Provide the (X, Y) coordinate of the cell's center where the given text is located.  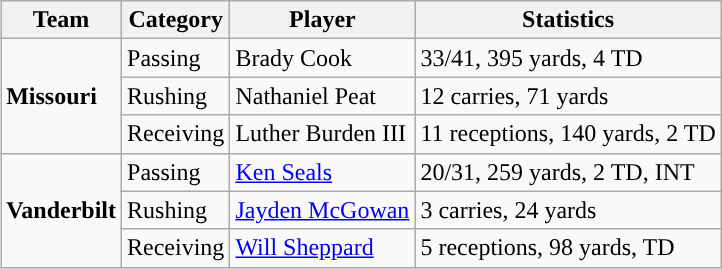
Statistics (568, 20)
20/31, 259 yards, 2 TD, INT (568, 172)
Luther Burden III (322, 134)
Player (322, 20)
33/41, 395 yards, 4 TD (568, 58)
Nathaniel Peat (322, 96)
Jayden McGowan (322, 210)
Missouri (62, 96)
5 receptions, 98 yards, TD (568, 248)
Team (62, 20)
Vanderbilt (62, 210)
3 carries, 24 yards (568, 210)
Will Sheppard (322, 248)
11 receptions, 140 yards, 2 TD (568, 134)
Ken Seals (322, 172)
12 carries, 71 yards (568, 96)
Brady Cook (322, 58)
Category (176, 20)
